Pinpoint the cell where the given text exists, returning its [x, y] midpoint coordinate. 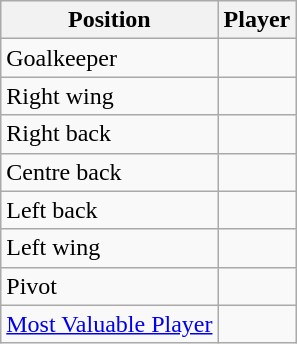
Goalkeeper [110, 58]
Position [110, 20]
Left wing [110, 248]
Pivot [110, 286]
Left back [110, 210]
Right back [110, 134]
Player [257, 20]
Most Valuable Player [110, 324]
Right wing [110, 96]
Centre back [110, 172]
